From the cell containing the given text, extract its center point as [x, y] coordinate. 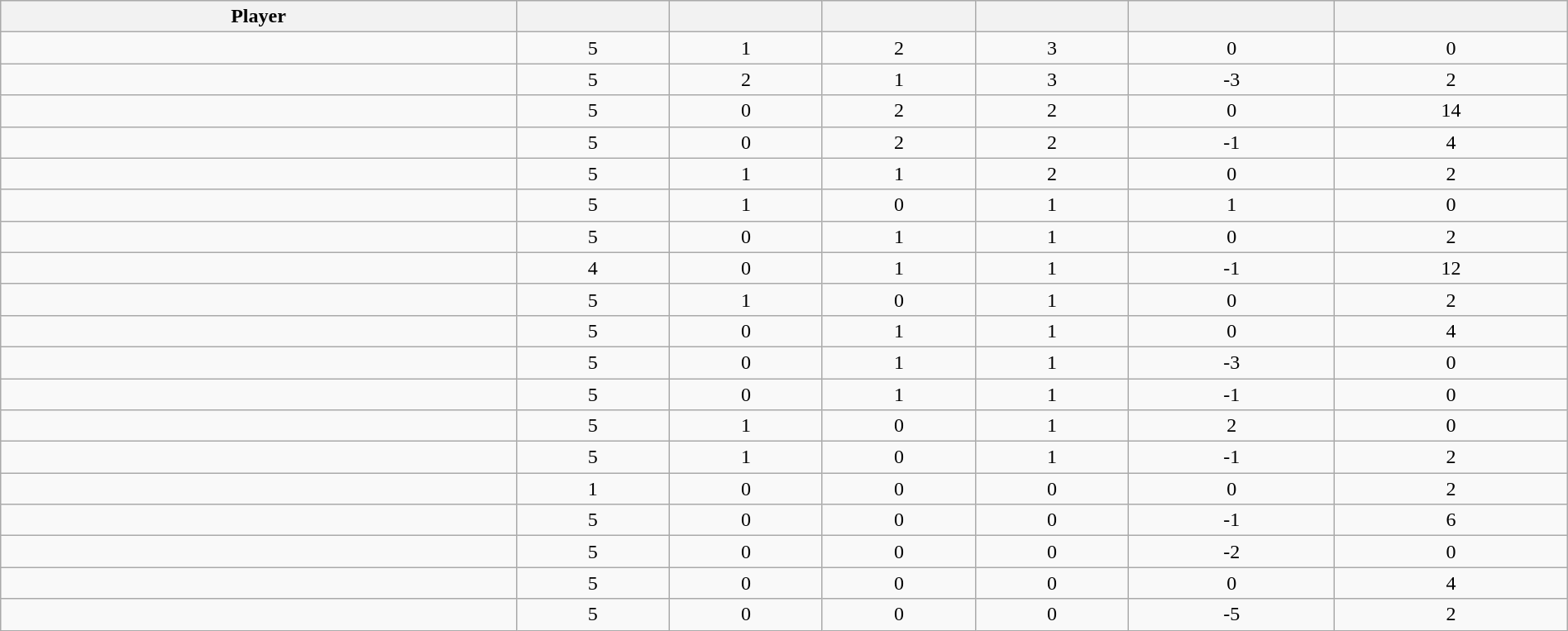
14 [1451, 111]
-2 [1232, 552]
6 [1451, 520]
12 [1451, 268]
Player [259, 17]
-5 [1232, 614]
